Determine the (X, Y) coordinate at the center of the cell enclosing the given text.  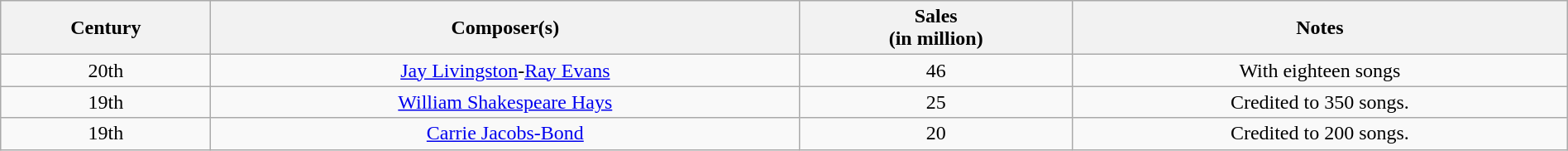
Credited to 200 songs. (1320, 134)
Century (106, 28)
20th (106, 71)
25 (936, 102)
Credited to 350 songs. (1320, 102)
Composer(s) (505, 28)
20 (936, 134)
Notes (1320, 28)
Sales(in million) (936, 28)
With eighteen songs (1320, 71)
William Shakespeare Hays (505, 102)
Carrie Jacobs-Bond (505, 134)
Jay Livingston-Ray Evans (505, 71)
46 (936, 71)
